Search for the cell housing the specified text and yield its [X, Y] center coordinate. 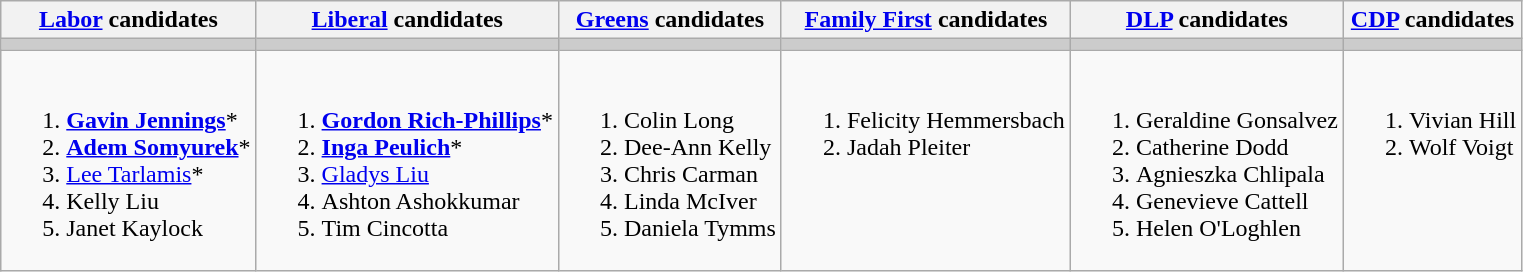
Greens candidates [670, 20]
CDP candidates [1432, 20]
Gordon Rich-Phillips*Inga Peulich*Gladys LiuAshton AshokkumarTim Cincotta [407, 160]
Family First candidates [926, 20]
Geraldine GonsalvezCatherine DoddAgnieszka ChlipalaGenevieve CattellHelen O'Loghlen [1206, 160]
Gavin Jennings*Adem Somyurek*Lee Tarlamis*Kelly LiuJanet Kaylock [128, 160]
Labor candidates [128, 20]
Liberal candidates [407, 20]
DLP candidates [1206, 20]
Felicity HemmersbachJadah Pleiter [926, 160]
Colin LongDee-Ann KellyChris CarmanLinda McIverDaniela Tymms [670, 160]
Vivian HillWolf Voigt [1432, 160]
